Detect which cell encompasses the target text, then output its (x, y) center coordinate. 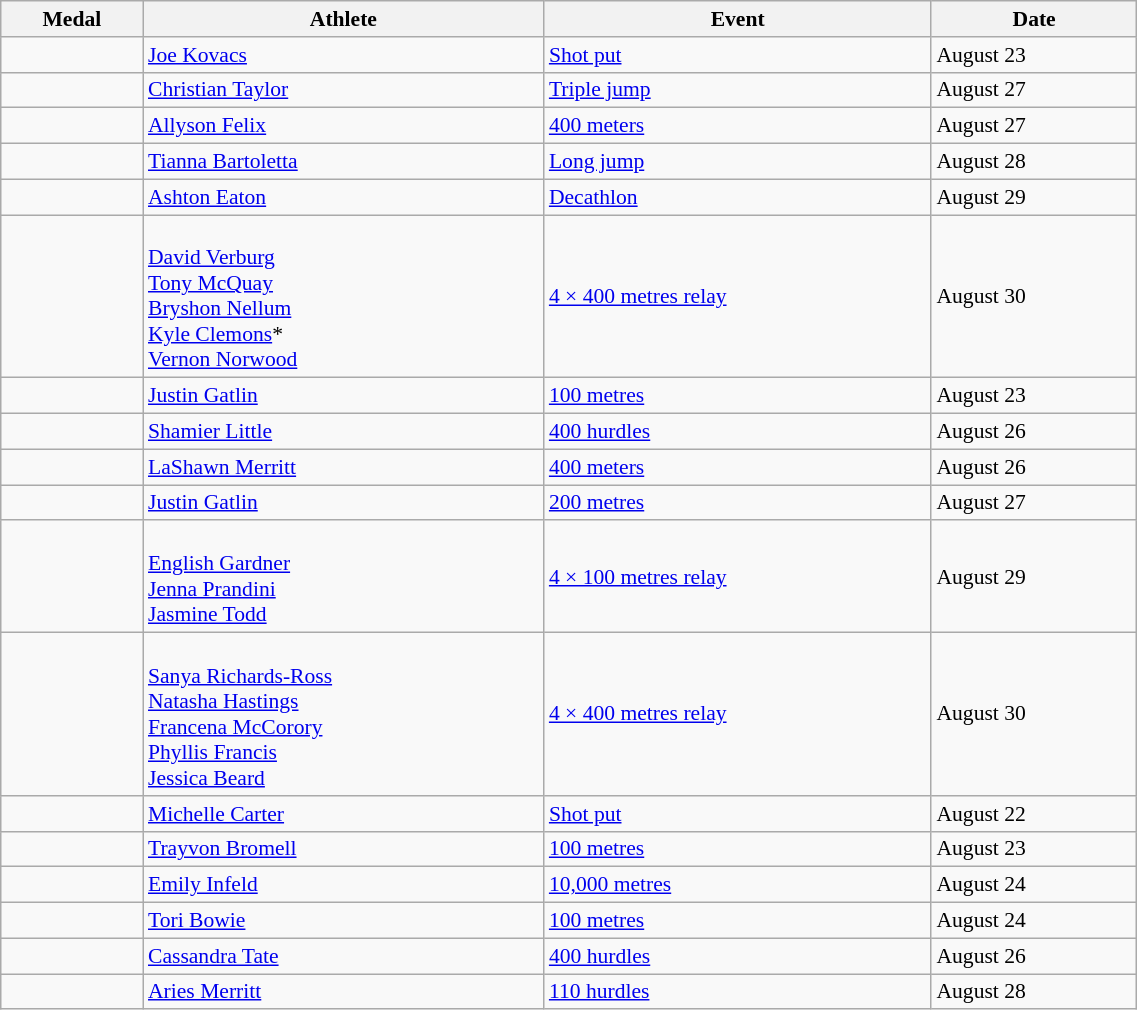
Christian Taylor (344, 90)
Decathlon (738, 197)
Joe Kovacs (344, 55)
Allyson Felix (344, 126)
Long jump (738, 162)
Athlete (344, 19)
Michelle Carter (344, 814)
Emily Infeld (344, 885)
4 × 100 metres relay (738, 577)
Cassandra Tate (344, 956)
Tianna Bartoletta (344, 162)
Event (738, 19)
Triple jump (738, 90)
200 metres (738, 503)
10,000 metres (738, 885)
David VerburgTony McQuayBryshon NellumKyle Clemons*Vernon Norwood (344, 296)
Trayvon Bromell (344, 849)
Aries Merritt (344, 992)
English GardnerJenna PrandiniJasmine Todd (344, 577)
LaShawn Merritt (344, 467)
110 hurdles (738, 992)
Date (1034, 19)
Sanya Richards-RossNatasha HastingsFrancena McCororyPhyllis FrancisJessica Beard (344, 714)
Ashton Eaton (344, 197)
Medal (72, 19)
Shamier Little (344, 432)
August 22 (1034, 814)
Tori Bowie (344, 921)
